Return the [X, Y] coordinate for the center point of the cell that contains the specified text.  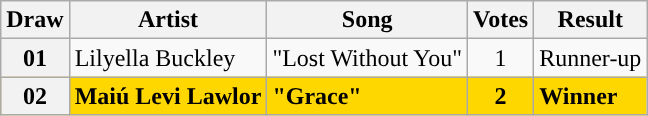
Votes [500, 20]
Winner [590, 96]
01 [35, 58]
Result [590, 20]
"Grace" [368, 96]
Draw [35, 20]
Artist [168, 20]
1 [500, 58]
2 [500, 96]
Runner-up [590, 58]
02 [35, 96]
"Lost Without You" [368, 58]
Song [368, 20]
Maiú Levi Lawlor [168, 96]
Lilyella Buckley [168, 58]
